From the cell containing the given text, extract its center point as [X, Y] coordinate. 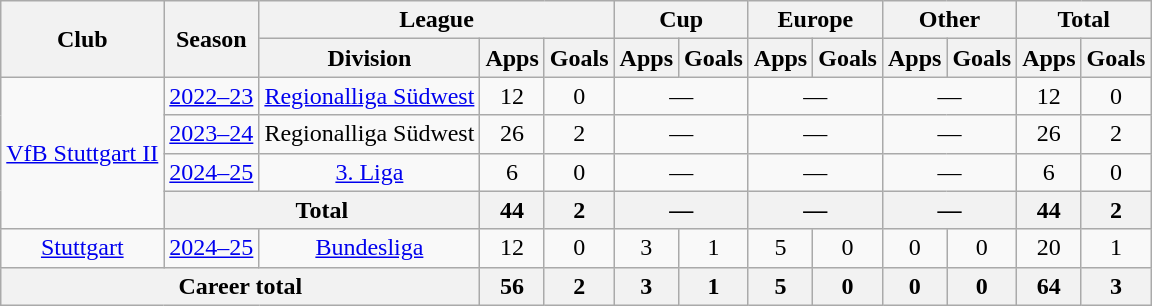
20 [1049, 248]
Season [212, 39]
64 [1049, 286]
Career total [240, 286]
Division [370, 58]
VfB Stuttgart II [82, 153]
3. Liga [370, 172]
Stuttgart [82, 248]
56 [512, 286]
Other [949, 20]
2023–24 [212, 134]
League [436, 20]
2022–23 [212, 96]
Europe [815, 20]
Cup [681, 20]
Bundesliga [370, 248]
Club [82, 39]
